Detect which cell encompasses the target text, then output its (x, y) center coordinate. 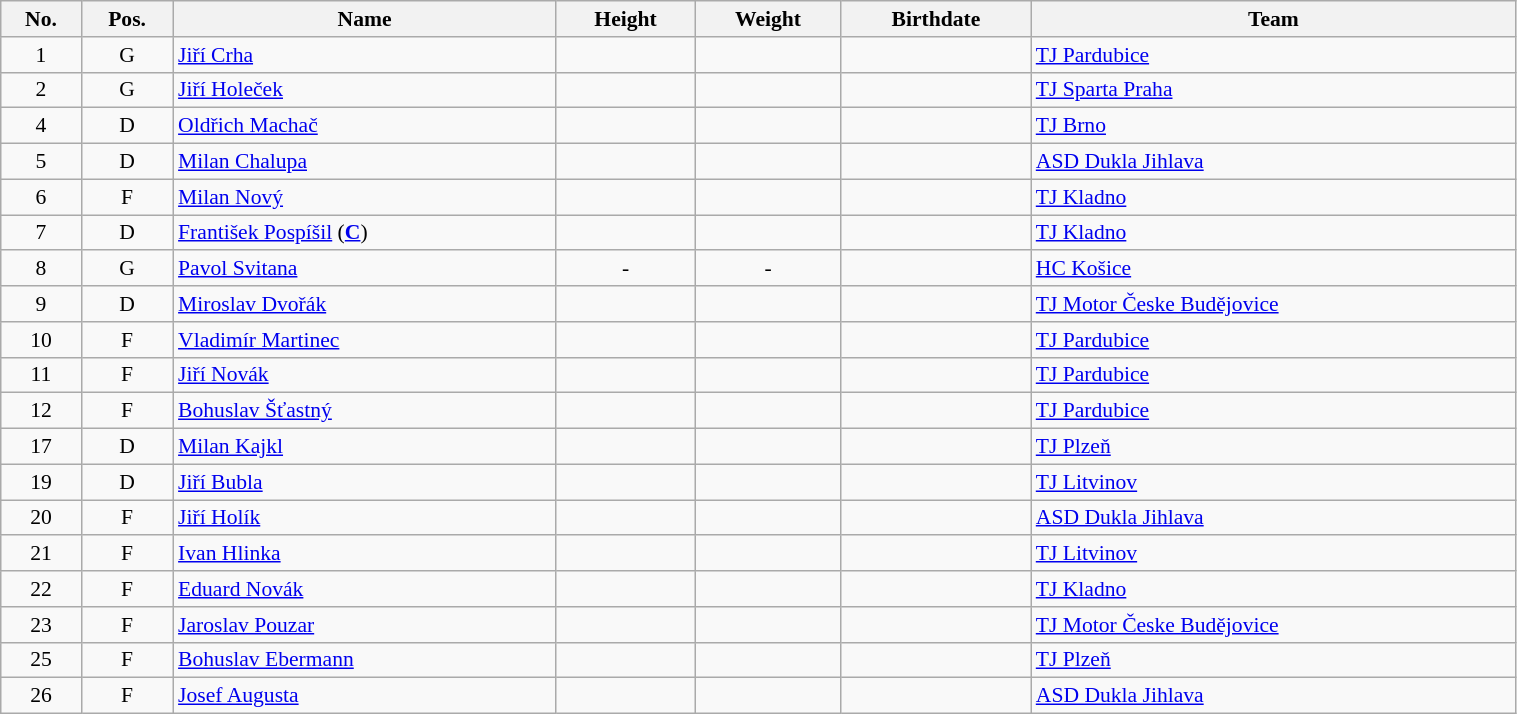
Team (1274, 19)
2 (41, 90)
8 (41, 269)
Name (364, 19)
Pavol Svitana (364, 269)
25 (41, 660)
11 (41, 375)
Milan Nový (364, 197)
Birthdate (936, 19)
TJ Sparta Praha (1274, 90)
21 (41, 554)
No. (41, 19)
Pos. (127, 19)
6 (41, 197)
20 (41, 518)
TJ Brno (1274, 126)
Miroslav Dvořák (364, 304)
Jiří Holeček (364, 90)
4 (41, 126)
Bohuslav Šťastný (364, 411)
17 (41, 447)
1 (41, 55)
HC Košice (1274, 269)
26 (41, 696)
Jiří Crha (364, 55)
22 (41, 589)
František Pospíšil (C) (364, 233)
7 (41, 233)
Josef Augusta (364, 696)
Jaroslav Pouzar (364, 625)
12 (41, 411)
5 (41, 162)
Milan Chalupa (364, 162)
Oldřich Machač (364, 126)
Ivan Hlinka (364, 554)
Vladimír Martinec (364, 340)
Milan Kajkl (364, 447)
Jiří Holík (364, 518)
Eduard Novák (364, 589)
23 (41, 625)
Height (626, 19)
Weight (768, 19)
Jiří Bubla (364, 482)
19 (41, 482)
Bohuslav Ebermann (364, 660)
Jiří Novák (364, 375)
10 (41, 340)
9 (41, 304)
